Find where the given text appears and provide that cell's center as [X, Y] coordinate. 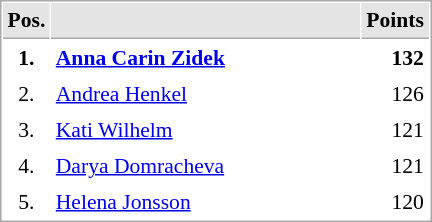
Darya Domracheva [206, 165]
5. [26, 201]
2. [26, 93]
126 [396, 93]
1. [26, 57]
Anna Carin Zidek [206, 57]
120 [396, 201]
Pos. [26, 21]
4. [26, 165]
132 [396, 57]
Andrea Henkel [206, 93]
Helena Jonsson [206, 201]
3. [26, 129]
Points [396, 21]
Kati Wilhelm [206, 129]
